Return the [X, Y] coordinate for the center point of the cell that contains the specified text.  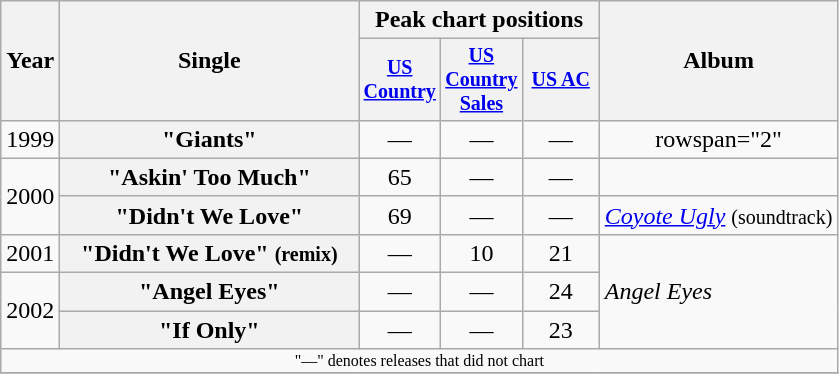
10 [482, 253]
US Country Sales [482, 80]
23 [560, 330]
Single [210, 61]
Peak chart positions [479, 20]
"Giants" [210, 139]
2001 [30, 253]
US AC [560, 80]
2002 [30, 311]
rowspan="2" [718, 139]
2000 [30, 196]
"—" denotes releases that did not chart [420, 361]
69 [400, 215]
Angel Eyes [718, 291]
Year [30, 61]
1999 [30, 139]
24 [560, 292]
"Askin' Too Much" [210, 177]
"Didn't We Love" [210, 215]
Album [718, 61]
21 [560, 253]
65 [400, 177]
Coyote Ugly (soundtrack) [718, 215]
US Country [400, 80]
"Angel Eyes" [210, 292]
"Didn't We Love" (remix) [210, 253]
"If Only" [210, 330]
